Provide the [x, y] coordinate of the cell's center where the given text is located.  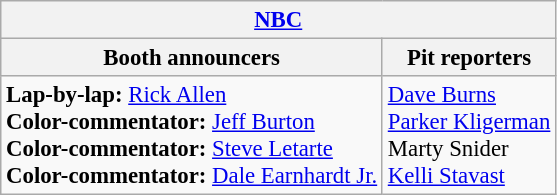
NBC [278, 20]
Dave BurnsParker KligermanMarty SniderKelli Stavast [468, 136]
Booth announcers [192, 58]
Pit reporters [468, 58]
Lap-by-lap: Rick AllenColor-commentator: Jeff BurtonColor-commentator: Steve LetarteColor-commentator: Dale Earnhardt Jr. [192, 136]
